Identify which cell holds the provided text, then report its [X, Y] central coordinate. 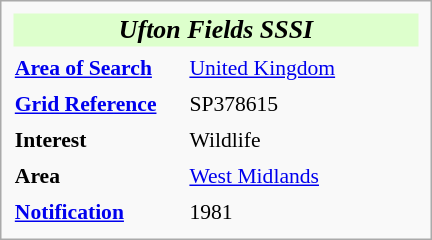
Grid Reference [96, 104]
West Midlands [304, 176]
Area [96, 176]
Area of Search [96, 68]
SP378615 [304, 104]
Wildlife [304, 140]
United Kingdom [304, 68]
Notification [96, 212]
Interest [96, 140]
Ufton Fields SSSI [216, 30]
1981 [304, 212]
